Detect which cell encompasses the target text, then output its [X, Y] center coordinate. 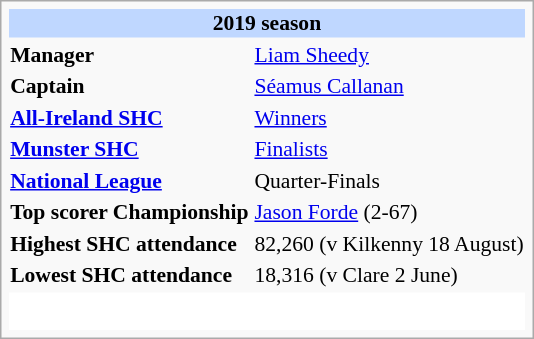
Jason Forde (2-67) [389, 212]
Finalists [389, 149]
Séamus Callanan [389, 86]
National League [130, 180]
Liam Sheedy [389, 54]
2019 season [268, 23]
Quarter-Finals [389, 180]
All-Ireland SHC [130, 117]
18,316 (v Clare 2 June) [389, 275]
Top scorer Championship [130, 212]
Highest SHC attendance [130, 243]
Manager [130, 54]
Lowest SHC attendance [130, 275]
Captain [130, 86]
Munster SHC [130, 149]
Winners [389, 117]
82,260 (v Kilkenny 18 August) [389, 243]
